Search for the cell housing the specified text and yield its [x, y] center coordinate. 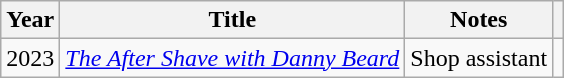
Year [30, 20]
Shop assistant [479, 58]
2023 [30, 58]
The After Shave with Danny Beard [232, 58]
Notes [479, 20]
Title [232, 20]
